Determine the [X, Y] coordinate at the center of the cell enclosing the given text.  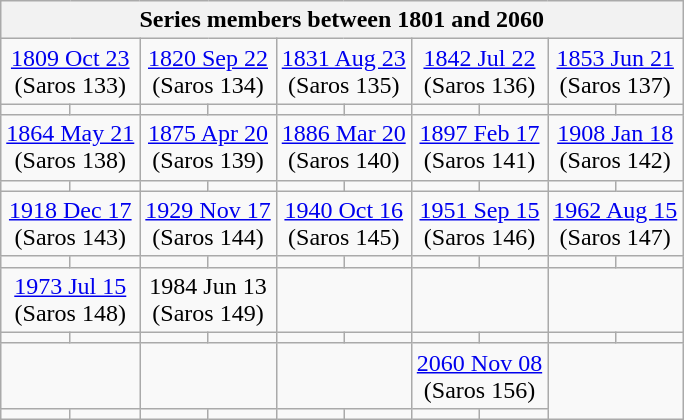
2060 Nov 08(Saros 156) [479, 376]
1809 Oct 23(Saros 133) [70, 72]
1962 Aug 15(Saros 147) [616, 224]
1875 Apr 20(Saros 139) [208, 148]
1820 Sep 22(Saros 134) [208, 72]
1864 May 21(Saros 138) [70, 148]
1842 Jul 22(Saros 136) [479, 72]
1853 Jun 21(Saros 137) [616, 72]
1886 Mar 20(Saros 140) [344, 148]
1831 Aug 23(Saros 135) [344, 72]
1908 Jan 18(Saros 142) [616, 148]
Series members between 1801 and 2060 [342, 20]
1951 Sep 15(Saros 146) [479, 224]
1984 Jun 13(Saros 149) [208, 300]
1918 Dec 17(Saros 143) [70, 224]
1897 Feb 17(Saros 141) [479, 148]
1940 Oct 16(Saros 145) [344, 224]
1929 Nov 17(Saros 144) [208, 224]
1973 Jul 15(Saros 148) [70, 300]
